Detect which cell encompasses the target text, then output its [X, Y] center coordinate. 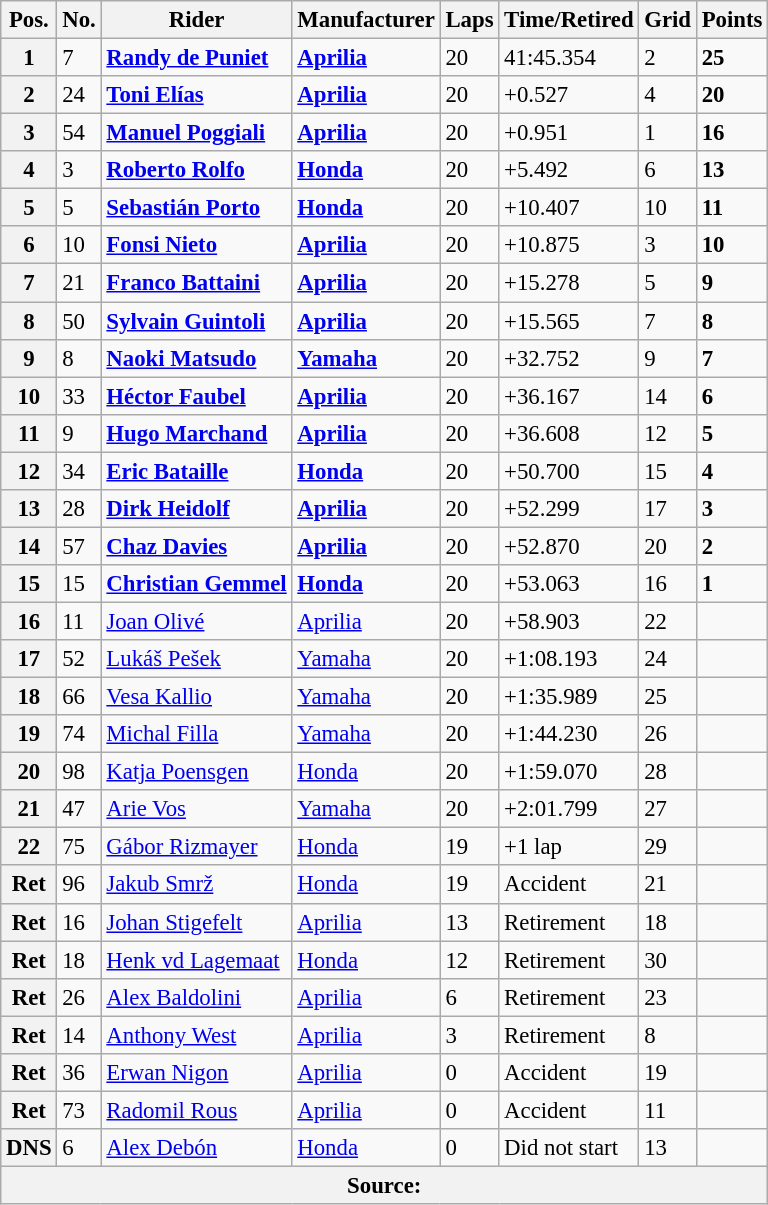
Rider [196, 20]
Source: [384, 1185]
Joan Olivé [196, 621]
+1:35.989 [569, 697]
Jakub Smrž [196, 885]
Fonsi Nieto [196, 245]
+58.903 [569, 621]
57 [79, 546]
Erwan Nigon [196, 1073]
+15.278 [569, 283]
Henk vd Lagemaat [196, 960]
+1:08.193 [569, 659]
Time/Retired [569, 20]
+52.299 [569, 509]
30 [668, 960]
+52.870 [569, 546]
Sylvain Guintoli [196, 321]
Roberto Rolfo [196, 170]
Did not start [569, 1148]
Lukáš Pešek [196, 659]
Manufacturer [366, 20]
Pos. [29, 20]
Dirk Heidolf [196, 509]
Sebastián Porto [196, 208]
+0.527 [569, 95]
41:45.354 [569, 58]
36 [79, 1073]
98 [79, 772]
+0.951 [569, 133]
Manuel Poggiali [196, 133]
23 [668, 997]
+1 lap [569, 847]
DNS [29, 1148]
52 [79, 659]
+36.167 [569, 396]
29 [668, 847]
+15.565 [569, 321]
Radomil Rous [196, 1110]
27 [668, 809]
Grid [668, 20]
+36.608 [569, 433]
Points [732, 20]
Alex Baldolini [196, 997]
Arie Vos [196, 809]
Naoki Matsudo [196, 358]
54 [79, 133]
+1:59.070 [569, 772]
+10.407 [569, 208]
Randy de Puniet [196, 58]
50 [79, 321]
66 [79, 697]
Christian Gemmel [196, 584]
33 [79, 396]
96 [79, 885]
Anthony West [196, 1035]
73 [79, 1110]
47 [79, 809]
Michal Filla [196, 734]
Franco Battaini [196, 283]
+53.063 [569, 584]
Alex Debón [196, 1148]
+32.752 [569, 358]
Gábor Rizmayer [196, 847]
75 [79, 847]
Hugo Marchand [196, 433]
Chaz Davies [196, 546]
Héctor Faubel [196, 396]
34 [79, 471]
No. [79, 20]
+10.875 [569, 245]
74 [79, 734]
Toni Elías [196, 95]
+50.700 [569, 471]
Vesa Kallio [196, 697]
Eric Bataille [196, 471]
Johan Stigefelt [196, 922]
Laps [470, 20]
+1:44.230 [569, 734]
+5.492 [569, 170]
+2:01.799 [569, 809]
Katja Poensgen [196, 772]
